Determine the (X, Y) coordinate at the center of the cell enclosing the given text.  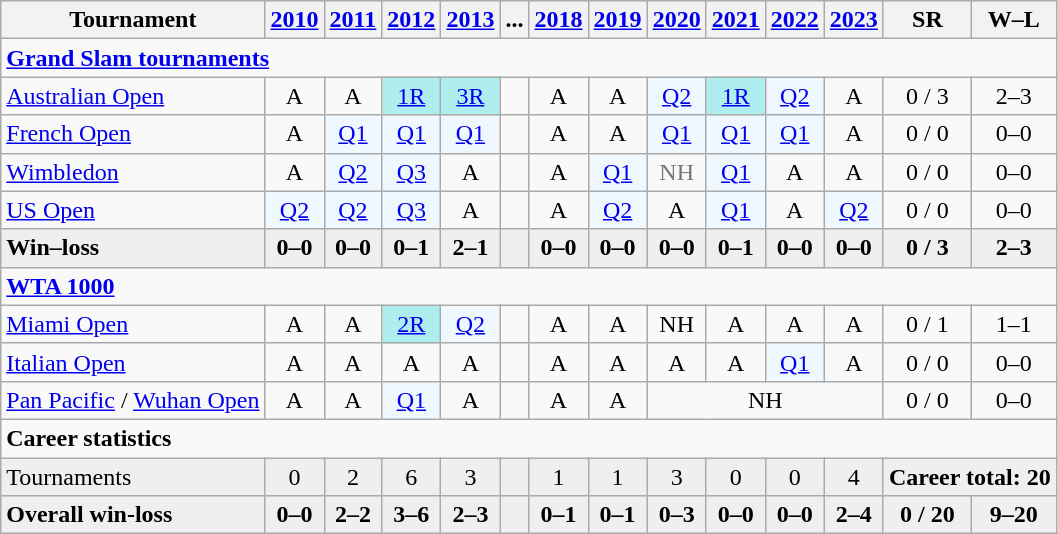
2013 (470, 20)
2022 (794, 20)
Wimbledon (133, 172)
2021 (736, 20)
2–2 (353, 515)
9–20 (1014, 515)
1–1 (1014, 324)
2 (353, 477)
French Open (133, 134)
WTA 1000 (528, 286)
Miami Open (133, 324)
2011 (353, 20)
0–3 (676, 515)
0 / 20 (927, 515)
Overall win-loss (133, 515)
Grand Slam tournaments (528, 58)
2R (412, 324)
Win–loss (133, 248)
6 (412, 477)
W–L (1014, 20)
2018 (558, 20)
Tournaments (133, 477)
US Open (133, 210)
Pan Pacific / Wuhan Open (133, 400)
2012 (412, 20)
0 / 1 (927, 324)
2010 (294, 20)
2020 (676, 20)
Career total: 20 (970, 477)
... (514, 20)
4 (854, 477)
2019 (618, 20)
Italian Open (133, 362)
2–4 (854, 515)
Tournament (133, 20)
SR (927, 20)
Career statistics (528, 438)
3–6 (412, 515)
2023 (854, 20)
3R (470, 96)
Australian Open (133, 96)
2–1 (470, 248)
